Scan for the cell matching the given text and deliver its (X, Y) coordinate at center. 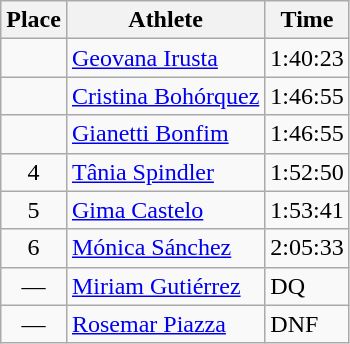
Gima Castelo (165, 210)
DNF (307, 324)
1:40:23 (307, 58)
Mónica Sánchez (165, 248)
DQ (307, 286)
4 (34, 172)
Time (307, 20)
6 (34, 248)
2:05:33 (307, 248)
1:52:50 (307, 172)
Cristina Bohórquez (165, 96)
Gianetti Bonfim (165, 134)
Geovana Irusta (165, 58)
Rosemar Piazza (165, 324)
5 (34, 210)
Tânia Spindler (165, 172)
Athlete (165, 20)
Place (34, 20)
1:53:41 (307, 210)
Miriam Gutiérrez (165, 286)
